Search for the cell housing the specified text and yield its (x, y) center coordinate. 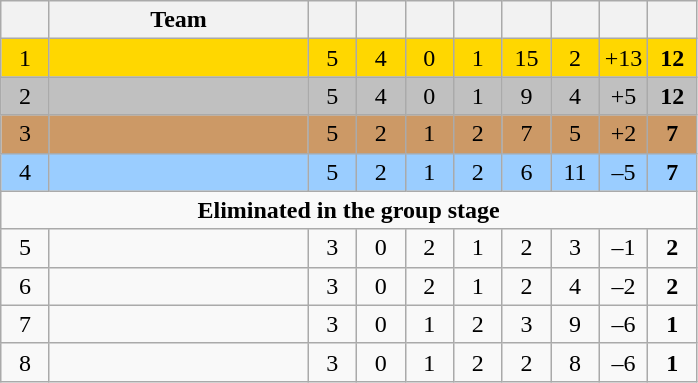
Team (178, 20)
Eliminated in the group stage (349, 210)
15 (526, 58)
11 (576, 172)
+5 (624, 96)
–5 (624, 172)
+13 (624, 58)
+2 (624, 134)
–1 (624, 248)
–2 (624, 286)
